Identify which cell holds the provided text, then report its [X, Y] central coordinate. 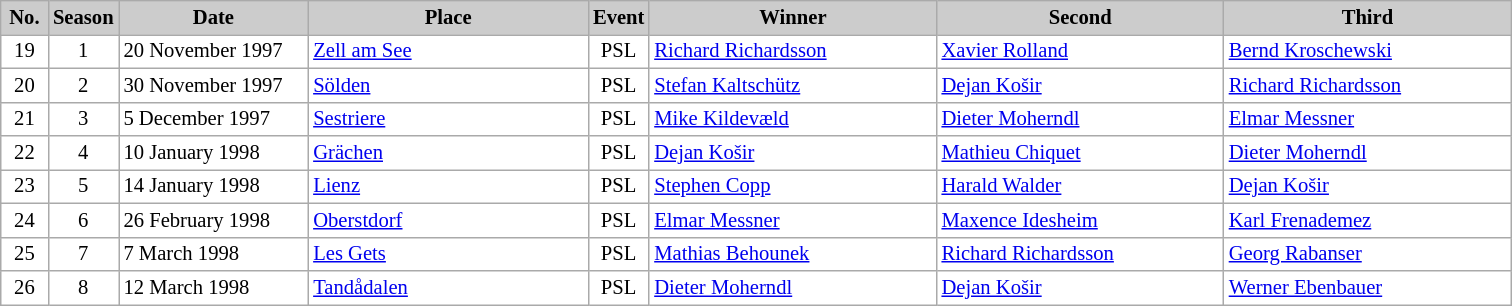
3 [83, 119]
Zell am See [448, 51]
6 [83, 220]
26 [24, 287]
7 March 1998 [213, 254]
Grächen [448, 153]
26 February 1998 [213, 220]
Harald Walder [1080, 186]
Stephen Copp [792, 186]
7 [83, 254]
No. [24, 17]
Bernd Kroschewski [1368, 51]
2 [83, 85]
Lienz [448, 186]
Tandådalen [448, 287]
Mathieu Chiquet [1080, 153]
Sestriere [448, 119]
Mathias Behounek [792, 254]
30 November 1997 [213, 85]
Xavier Rolland [1080, 51]
Les Gets [448, 254]
24 [24, 220]
23 [24, 186]
Oberstdorf [448, 220]
5 December 1997 [213, 119]
1 [83, 51]
22 [24, 153]
Date [213, 17]
20 November 1997 [213, 51]
Third [1368, 17]
19 [24, 51]
Second [1080, 17]
5 [83, 186]
21 [24, 119]
Winner [792, 17]
Werner Ebenbauer [1368, 287]
Mike Kildevæld [792, 119]
25 [24, 254]
Sölden [448, 85]
Season [83, 17]
Maxence Idesheim [1080, 220]
14 January 1998 [213, 186]
8 [83, 287]
Stefan Kaltschütz [792, 85]
12 March 1998 [213, 287]
Event [618, 17]
4 [83, 153]
Georg Rabanser [1368, 254]
Karl Frenademez [1368, 220]
Place [448, 17]
20 [24, 85]
10 January 1998 [213, 153]
